Detect which cell encompasses the target text, then output its [x, y] center coordinate. 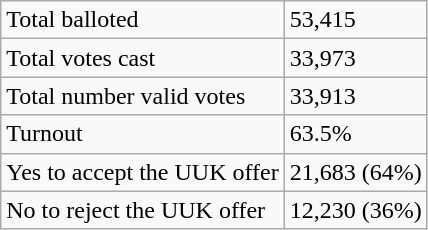
33,973 [356, 58]
Yes to accept the UUK offer [142, 172]
Turnout [142, 134]
33,913 [356, 96]
63.5% [356, 134]
Total number valid votes [142, 96]
53,415 [356, 20]
Total votes cast [142, 58]
No to reject the UUK offer [142, 210]
12,230 (36%) [356, 210]
Total balloted [142, 20]
21,683 (64%) [356, 172]
